Provide the [x, y] coordinate of the cell's center where the given text is located.  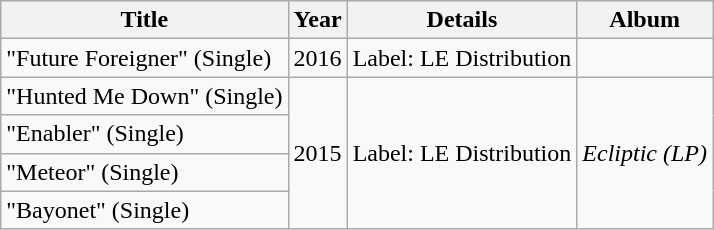
"Future Foreigner" (Single) [144, 58]
Album [645, 20]
"Enabler" (Single) [144, 134]
2015 [318, 153]
"Bayonet" (Single) [144, 210]
Year [318, 20]
2016 [318, 58]
Ecliptic (LP) [645, 153]
"Meteor" (Single) [144, 172]
"Hunted Me Down" (Single) [144, 96]
Title [144, 20]
Details [462, 20]
